Return (x, y) of the center of cell containing provided text 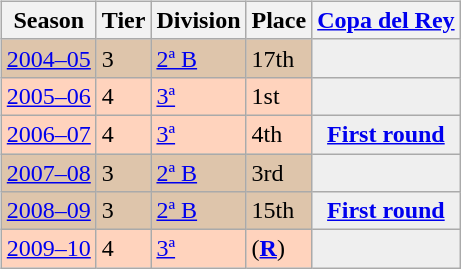
Tier (124, 20)
Copa del Rey (386, 20)
2008–09 (48, 211)
Division (198, 20)
2004–05 (48, 58)
17th (279, 58)
2007–08 (48, 173)
15th (279, 211)
3rd (279, 173)
Place (279, 20)
2006–07 (48, 134)
1st (279, 96)
(R) (279, 249)
Season (48, 20)
2005–06 (48, 96)
4th (279, 134)
2009–10 (48, 249)
